From the cell containing the given text, extract its center point as [X, Y] coordinate. 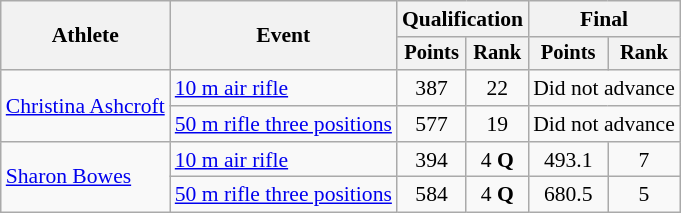
Sharon Bowes [86, 178]
Christina Ashcroft [86, 106]
584 [432, 195]
Final [604, 19]
Qualification [462, 19]
5 [644, 195]
493.1 [568, 160]
Event [284, 36]
394 [432, 160]
19 [497, 124]
7 [644, 160]
387 [432, 88]
577 [432, 124]
Athlete [86, 36]
22 [497, 88]
680.5 [568, 195]
